Capture the cell that displays the provided text and extract its (X, Y) central coordinate. 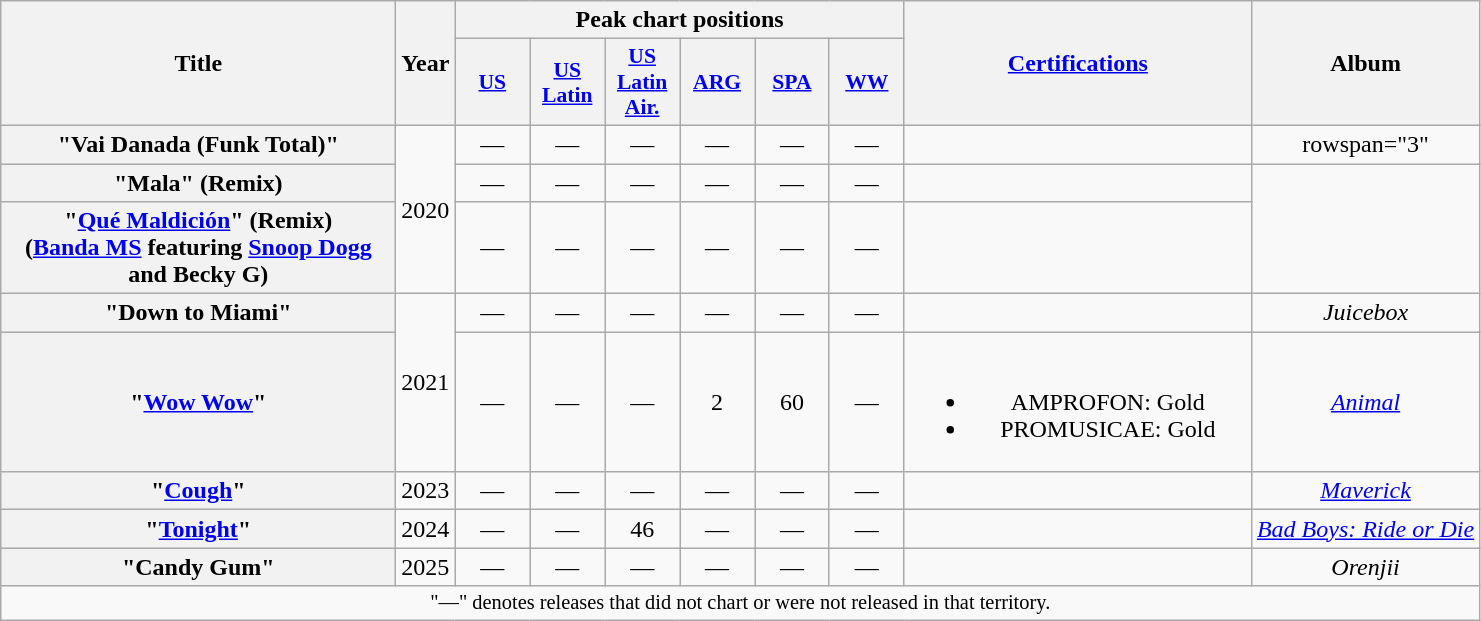
"Down to Miami" (198, 313)
2 (718, 402)
ARG (718, 82)
2025 (426, 567)
"Cough" (198, 491)
"Wow Wow" (198, 402)
USLatin (568, 82)
2020 (426, 209)
"Mala" (Remix) (198, 183)
60 (792, 402)
USLatinAir. (642, 82)
Maverick (1365, 491)
US (492, 82)
"Tonight" (198, 529)
2021 (426, 383)
"Qué Maldición" (Remix)(Banda MS featuring Snoop Dogg and Becky G) (198, 248)
rowspan="3" (1365, 144)
Juicebox (1365, 313)
Bad Boys: Ride or Die (1365, 529)
2023 (426, 491)
Year (426, 64)
"Vai Danada (Funk Total)" (198, 144)
Peak chart positions (680, 20)
Orenjii (1365, 567)
SPA (792, 82)
Title (198, 64)
Certifications (1078, 64)
"—" denotes releases that did not chart or were not released in that territory. (740, 603)
"Candy Gum" (198, 567)
WW (866, 82)
46 (642, 529)
AMPROFON: GoldPROMUSICAE: Gold (1078, 402)
Album (1365, 64)
2024 (426, 529)
Animal (1365, 402)
